Capture the cell that displays the provided text and extract its [x, y] central coordinate. 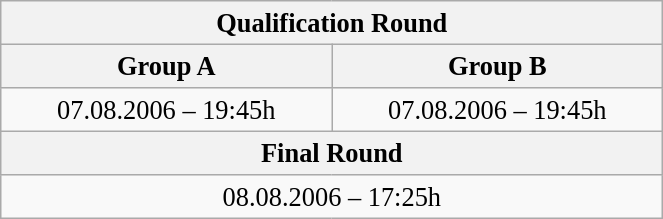
Group A [166, 66]
Group B [498, 66]
Qualification Round [332, 22]
08.08.2006 – 17:25h [332, 197]
Final Round [332, 153]
